Provide the [x, y] coordinate of the cell's center where the given text is located.  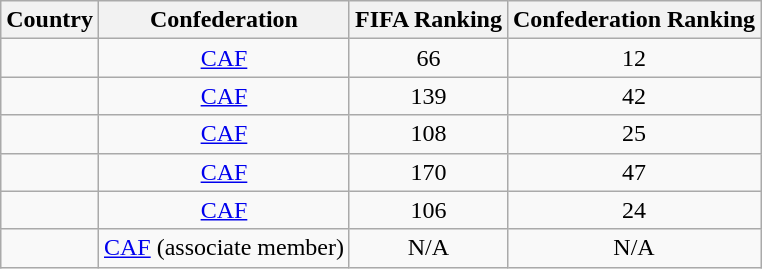
Confederation [224, 20]
106 [428, 210]
CAF (associate member) [224, 248]
47 [634, 172]
42 [634, 96]
Confederation Ranking [634, 20]
139 [428, 96]
66 [428, 58]
FIFA Ranking [428, 20]
170 [428, 172]
108 [428, 134]
Country [50, 20]
24 [634, 210]
25 [634, 134]
12 [634, 58]
